Determine the [x, y] coordinate at the center of the cell enclosing the given text.  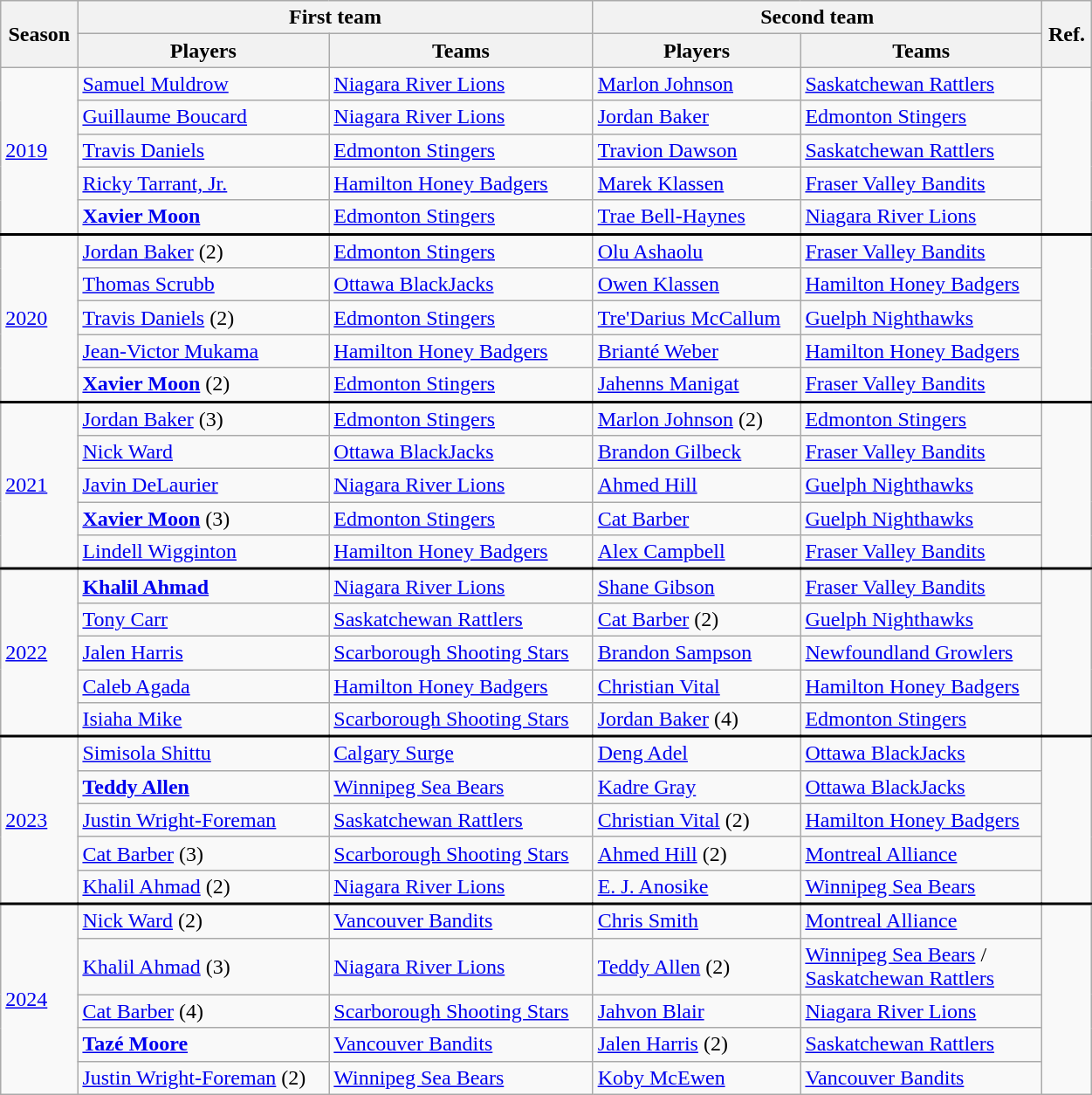
Marlon Johnson [697, 84]
Cat Barber (4) [203, 1011]
Nick Ward [203, 452]
Christian Vital [697, 685]
Chris Smith [697, 920]
Shane Gibson [697, 587]
Jalen Harris [203, 652]
Xavier Moon (3) [203, 519]
Second team [817, 17]
Jahenns Manigat [697, 384]
Cat Barber (3) [203, 853]
Guillaume Boucard [203, 117]
Isiaha Mike [203, 720]
Travis Daniels (2) [203, 318]
2024 [39, 999]
First team [335, 17]
Deng Adel [697, 753]
Newfoundland Growlers [921, 652]
2020 [39, 318]
Justin Wright-Foreman [203, 820]
Caleb Agada [203, 685]
Nick Ward (2) [203, 920]
Marlon Johnson (2) [697, 419]
Ref. [1067, 34]
Jordan Baker (3) [203, 419]
Calgary Surge [461, 753]
Travis Daniels [203, 150]
Christian Vital (2) [697, 820]
Xavier Moon (2) [203, 384]
Cat Barber [697, 519]
Javin DeLaurier [203, 486]
Teddy Allen [203, 787]
Alex Campbell [697, 552]
Tre'Darius McCallum [697, 318]
Kadre Gray [697, 787]
Brianté Weber [697, 351]
Brandon Gilbeck [697, 452]
Khalil Ahmad (3) [203, 966]
Olu Ashaolu [697, 251]
Tazé Moore [203, 1044]
Xavier Moon [203, 217]
2022 [39, 653]
Thomas Scrubb [203, 285]
Justin Wright-Foreman (2) [203, 1078]
2021 [39, 486]
Jordan Baker [697, 117]
2023 [39, 820]
Brandon Sampson [697, 652]
Koby McEwen [697, 1078]
Jordan Baker (4) [697, 720]
Owen Klassen [697, 285]
2019 [39, 150]
Lindell Wigginton [203, 552]
Travion Dawson [697, 150]
Khalil Ahmad (2) [203, 887]
Jalen Harris (2) [697, 1044]
Ahmed Hill [697, 486]
Trae Bell-Haynes [697, 217]
Jahvon Blair [697, 1011]
Jordan Baker (2) [203, 251]
Teddy Allen (2) [697, 966]
Winnipeg Sea Bears /Saskatchewan Rattlers [921, 966]
Khalil Ahmad [203, 587]
Tony Carr [203, 619]
Season [39, 34]
Ahmed Hill (2) [697, 853]
Cat Barber (2) [697, 619]
Samuel Muldrow [203, 84]
Marek Klassen [697, 183]
Simisola Shittu [203, 753]
E. J. Anosike [697, 887]
Jean-Victor Mukama [203, 351]
Ricky Tarrant, Jr. [203, 183]
